Provide the (x, y) coordinate of the cell's center where the given text is located.  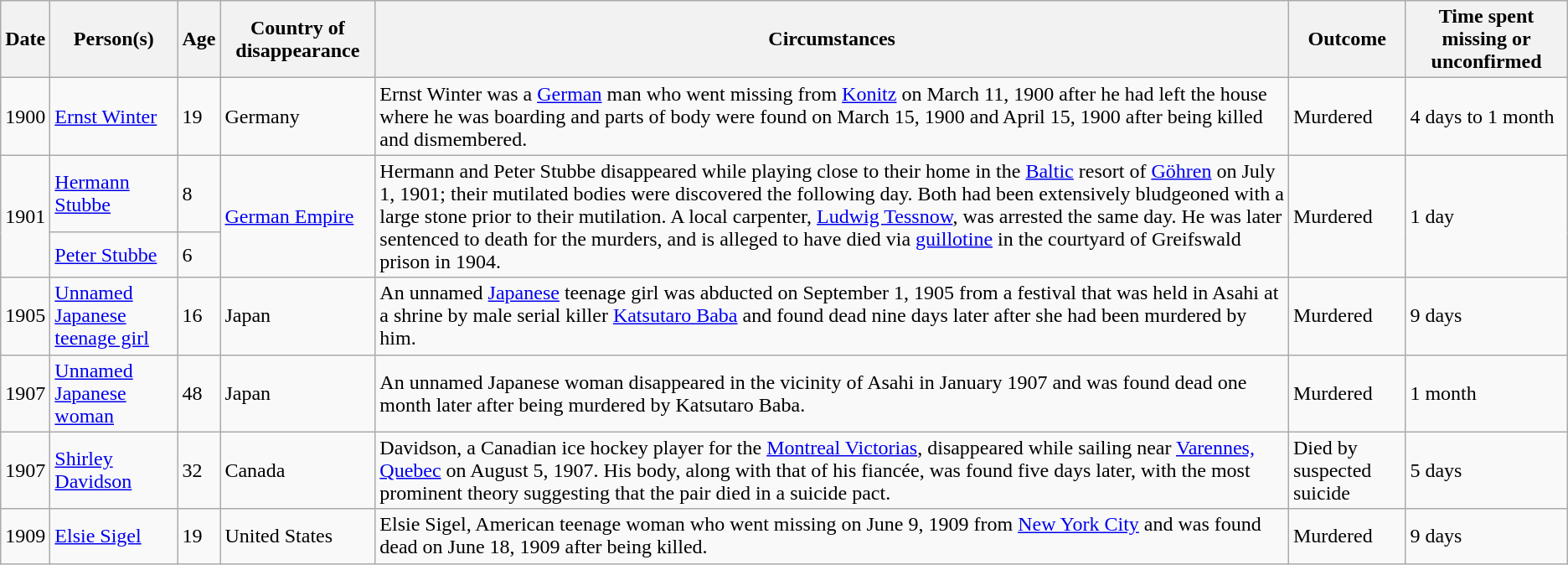
Peter Stubbe (114, 255)
1905 (25, 316)
Died by suspected suicide (1347, 470)
Elsie Sigel (114, 536)
Unnamed Japanese woman (114, 393)
Hermann Stubbe (114, 194)
1901 (25, 216)
Person(s) (114, 39)
Germany (298, 117)
Country of disappearance (298, 39)
1 month (1486, 393)
Ernst Winter (114, 117)
Outcome (1347, 39)
4 days to 1 month (1486, 117)
Age (199, 39)
16 (199, 316)
Unnamed Japanese teenage girl (114, 316)
48 (199, 393)
Time spent missing or unconfirmed (1486, 39)
Elsie Sigel, American teenage woman who went missing on June 9, 1909 from New York City and was found dead on June 18, 1909 after being killed. (833, 536)
6 (199, 255)
Canada (298, 470)
United States (298, 536)
German Empire (298, 216)
8 (199, 194)
1 day (1486, 216)
Date (25, 39)
5 days (1486, 470)
32 (199, 470)
Shirley Davidson (114, 470)
1900 (25, 117)
1909 (25, 536)
Circumstances (833, 39)
